Find where the given text appears and provide that cell's center as [X, Y] coordinate. 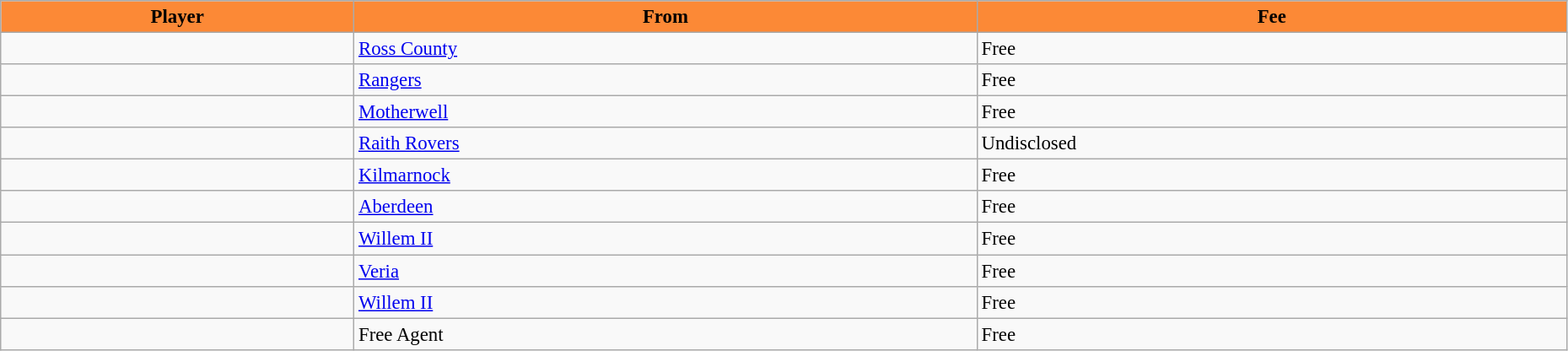
Motherwell [666, 112]
Free Agent [666, 334]
Aberdeen [666, 207]
From [666, 17]
Veria [666, 271]
Ross County [666, 49]
Rangers [666, 80]
Raith Rovers [666, 143]
Fee [1272, 17]
Kilmarnock [666, 175]
Undisclosed [1272, 143]
Player [177, 17]
